Return (X, Y) of the center of cell containing provided text 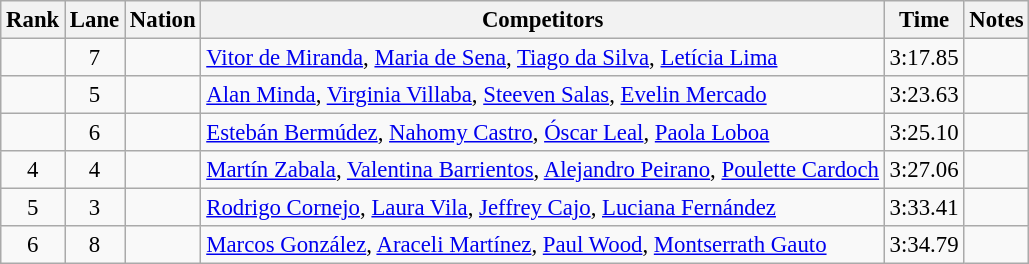
Rodrigo Cornejo, Laura Vila, Jeffrey Cajo, Luciana Fernández (542, 208)
3:34.79 (924, 245)
3:27.06 (924, 170)
Nation (163, 20)
Martín Zabala, Valentina Barrientos, Alejandro Peirano, Poulette Cardoch (542, 170)
Time (924, 20)
Notes (996, 20)
3:25.10 (924, 133)
Lane (95, 20)
Estebán Bermúdez, Nahomy Castro, Óscar Leal, Paola Loboa (542, 133)
Vitor de Miranda, Maria de Sena, Tiago da Silva, Letícia Lima (542, 58)
3:33.41 (924, 208)
8 (95, 245)
Marcos González, Araceli Martínez, Paul Wood, Montserrath Gauto (542, 245)
Rank (33, 20)
3 (95, 208)
7 (95, 58)
3:17.85 (924, 58)
Competitors (542, 20)
Alan Minda, Virginia Villaba, Steeven Salas, Evelin Mercado (542, 95)
3:23.63 (924, 95)
